Pinpoint the cell where the given text exists, returning its [X, Y] midpoint coordinate. 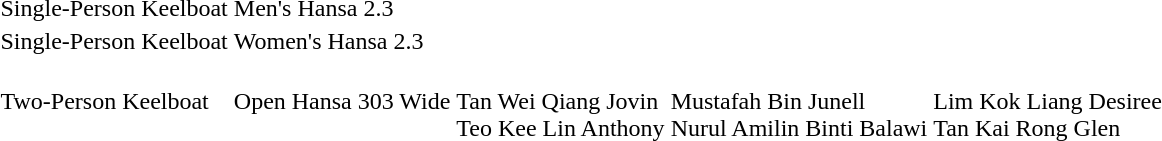
Women's Hansa 2.3 [342, 41]
